Return [x, y] of the center of cell containing provided text 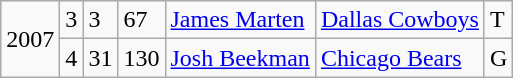
Dallas Cowboys [400, 20]
Chicago Bears [400, 58]
67 [142, 20]
James Marten [240, 20]
4 [72, 58]
130 [142, 58]
T [498, 20]
G [498, 58]
2007 [30, 39]
31 [100, 58]
Josh Beekman [240, 58]
